Pinpoint the cell where the given text exists, returning its (X, Y) midpoint coordinate. 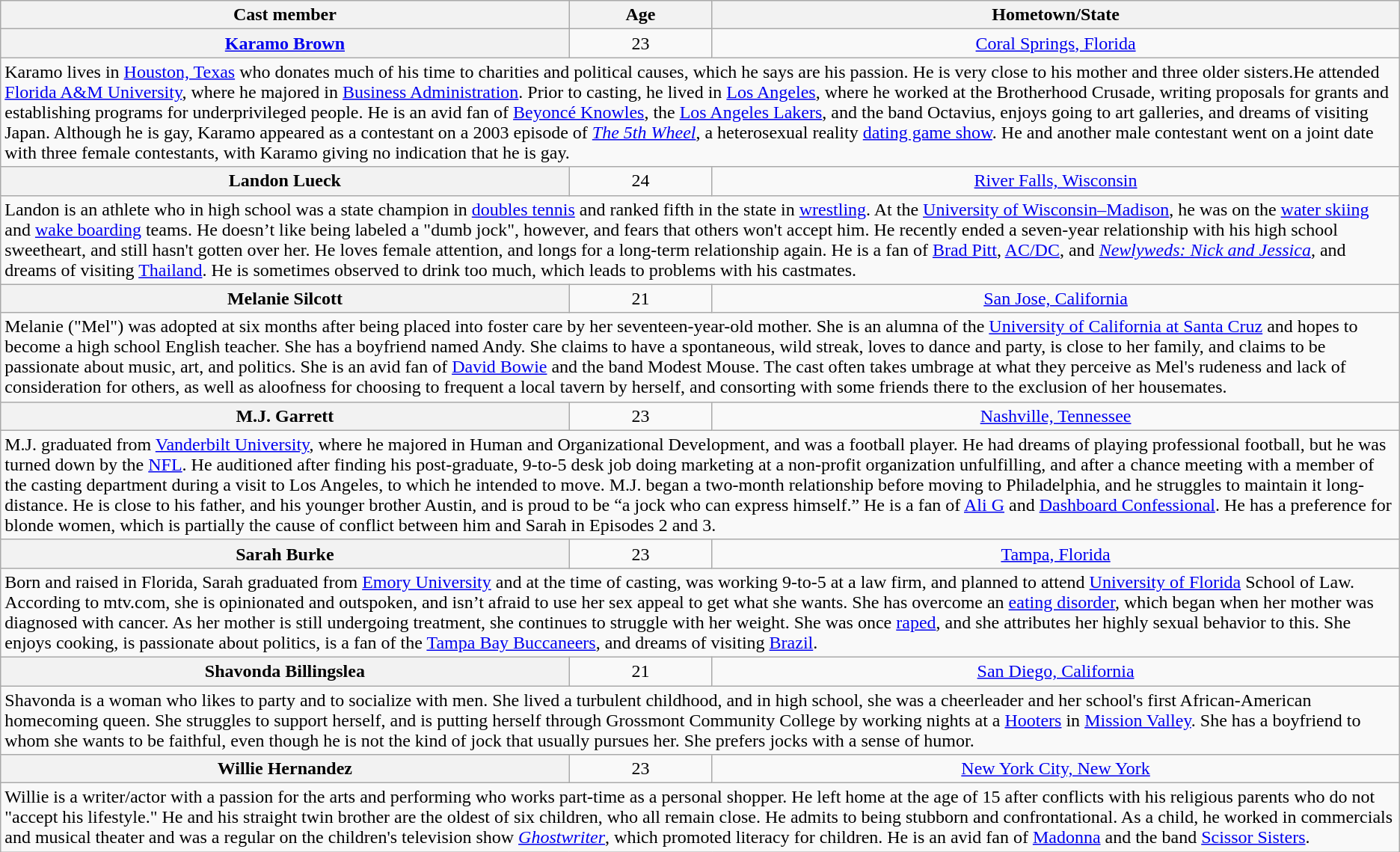
M.J. Garrett (285, 416)
Tampa, Florida (1056, 554)
Age (640, 15)
San Diego, California (1056, 671)
San Jose, California (1056, 298)
Hometown/State (1056, 15)
24 (640, 181)
New York City, New York (1056, 769)
Willie Hernandez (285, 769)
Coral Springs, Florida (1056, 43)
Landon Lueck (285, 181)
Nashville, Tennessee (1056, 416)
Karamo Brown (285, 43)
Sarah Burke (285, 554)
River Falls, Wisconsin (1056, 181)
Cast member (285, 15)
Melanie Silcott (285, 298)
Shavonda Billingslea (285, 671)
